Search for the cell housing the specified text and yield its [x, y] center coordinate. 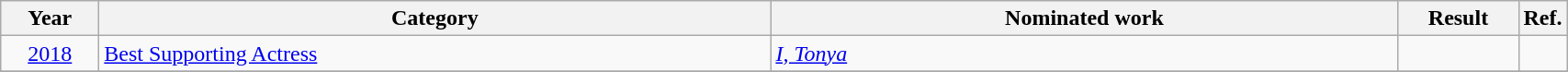
Nominated work [1084, 18]
Result [1459, 18]
Year [50, 18]
Best Supporting Actress [435, 54]
Ref. [1543, 18]
Category [435, 18]
I, Tonya [1084, 54]
2018 [50, 54]
